From the cell containing the given text, extract its center point as (x, y) coordinate. 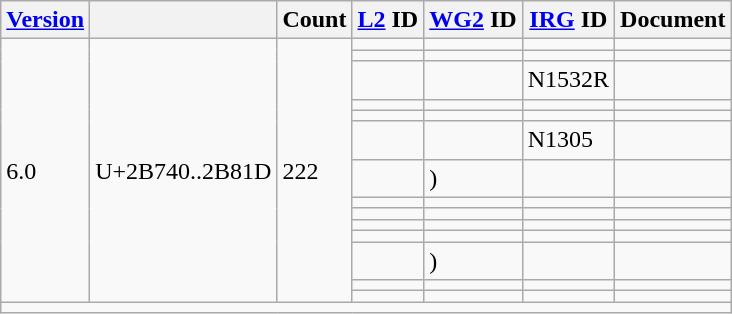
U+2B740..2B81D (184, 170)
L2 ID (388, 20)
6.0 (46, 170)
N1532R (568, 80)
Document (673, 20)
Count (314, 20)
222 (314, 170)
N1305 (568, 140)
Version (46, 20)
IRG ID (568, 20)
WG2 ID (473, 20)
